Search for the cell housing the specified text and yield its (x, y) center coordinate. 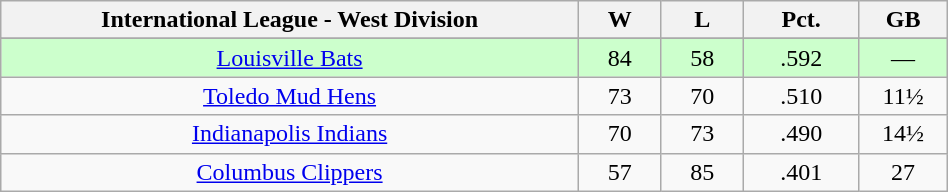
.592 (801, 58)
27 (903, 172)
84 (619, 58)
— (903, 58)
Columbus Clippers (290, 172)
Louisville Bats (290, 58)
L (702, 20)
85 (702, 172)
11½ (903, 96)
GB (903, 20)
Toledo Mud Hens (290, 96)
International League - West Division (290, 20)
W (619, 20)
Pct. (801, 20)
.490 (801, 134)
57 (619, 172)
58 (702, 58)
.401 (801, 172)
.510 (801, 96)
Indianapolis Indians (290, 134)
14½ (903, 134)
